Extract the [x, y] coordinate from the center of the cell holding the provided text.  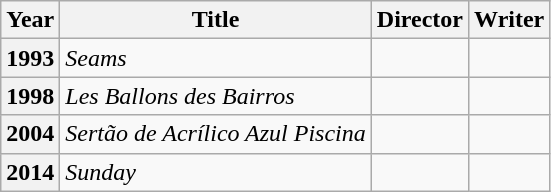
2014 [30, 172]
Sunday [216, 172]
Writer [510, 20]
1998 [30, 96]
Director [420, 20]
1993 [30, 58]
2004 [30, 134]
Year [30, 20]
Seams [216, 58]
Sertão de Acrílico Azul Piscina [216, 134]
Les Ballons des Bairros [216, 96]
Title [216, 20]
